Extract the (X, Y) coordinate from the center of the cell holding the provided text.  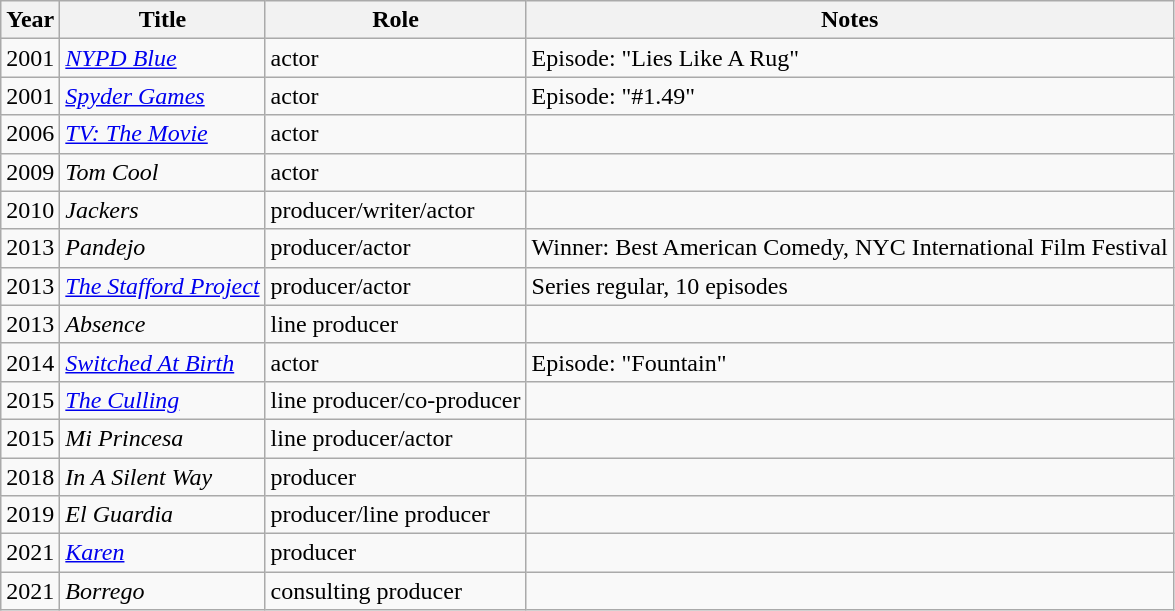
Episode: "Fountain" (850, 362)
Spyder Games (162, 96)
The Culling (162, 400)
Series regular, 10 episodes (850, 286)
2010 (30, 210)
consulting producer (396, 591)
2009 (30, 172)
Karen (162, 553)
El Guardia (162, 515)
Role (396, 20)
Borrego (162, 591)
Episode: "#1.49" (850, 96)
NYPD Blue (162, 58)
Switched At Birth (162, 362)
line producer (396, 324)
line producer/actor (396, 438)
Notes (850, 20)
2018 (30, 477)
2019 (30, 515)
producer/writer/actor (396, 210)
Pandejo (162, 248)
In A Silent Way (162, 477)
Tom Cool (162, 172)
line producer/co-producer (396, 400)
Absence (162, 324)
Winner: Best American Comedy, NYC International Film Festival (850, 248)
TV: The Movie (162, 134)
2006 (30, 134)
2014 (30, 362)
The Stafford Project (162, 286)
Year (30, 20)
Episode: "Lies Like A Rug" (850, 58)
Jackers (162, 210)
Title (162, 20)
Mi Princesa (162, 438)
producer/line producer (396, 515)
